Determine the (x, y) coordinate at the center of the cell enclosing the given text.  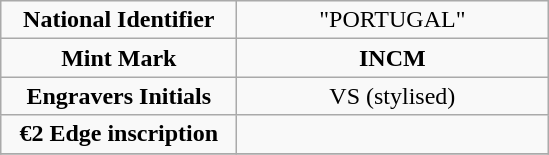
Engravers Initials (119, 96)
National Identifier (119, 20)
€2 Edge inscription (119, 134)
INCM (392, 58)
VS (stylised) (392, 96)
Mint Mark (119, 58)
"PORTUGAL" (392, 20)
